Pinpoint the cell where the given text exists, returning its [x, y] midpoint coordinate. 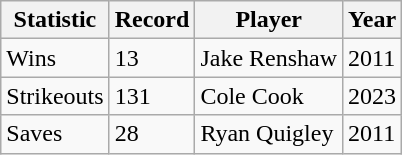
Player [269, 20]
Year [372, 20]
28 [152, 134]
Saves [55, 134]
Cole Cook [269, 96]
Ryan Quigley [269, 134]
Strikeouts [55, 96]
13 [152, 58]
131 [152, 96]
Wins [55, 58]
Jake Renshaw [269, 58]
Statistic [55, 20]
2023 [372, 96]
Record [152, 20]
